Detect which cell encompasses the target text, then output its (x, y) center coordinate. 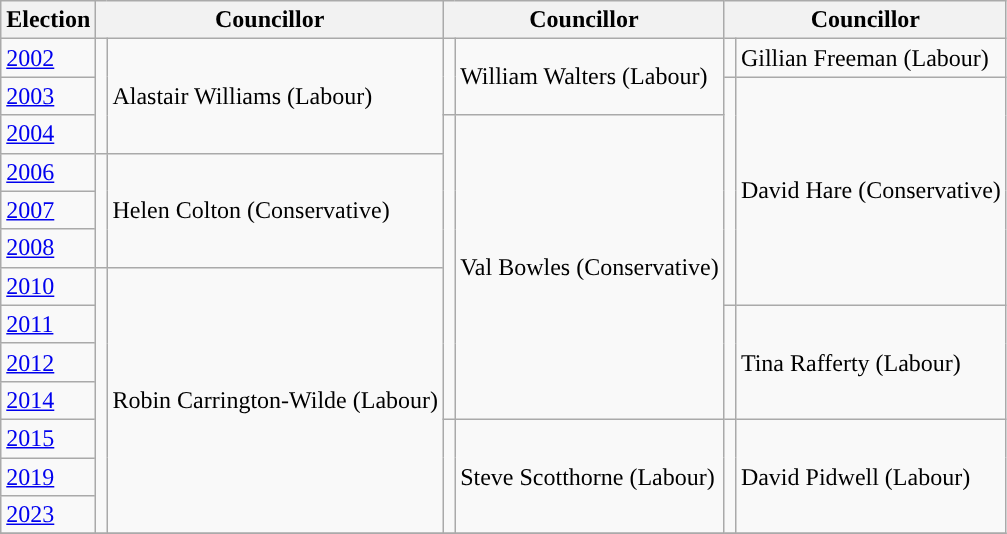
Robin Carrington-Wilde (Labour) (276, 400)
Val Bowles (Conservative) (590, 267)
2007 (48, 210)
Election (48, 20)
2019 (48, 477)
Alastair Williams (Labour) (276, 96)
2015 (48, 438)
2010 (48, 286)
2011 (48, 324)
2006 (48, 172)
2023 (48, 515)
Gillian Freeman (Labour) (870, 58)
2002 (48, 58)
Helen Colton (Conservative) (276, 210)
Tina Rafferty (Labour) (870, 362)
2003 (48, 96)
William Walters (Labour) (590, 77)
David Hare (Conservative) (870, 191)
2012 (48, 362)
Steve Scotthorne (Labour) (590, 476)
2004 (48, 134)
2008 (48, 248)
2014 (48, 400)
David Pidwell (Labour) (870, 476)
